For the text-containing cell, return its midpoint in (X, Y) coordinate format. 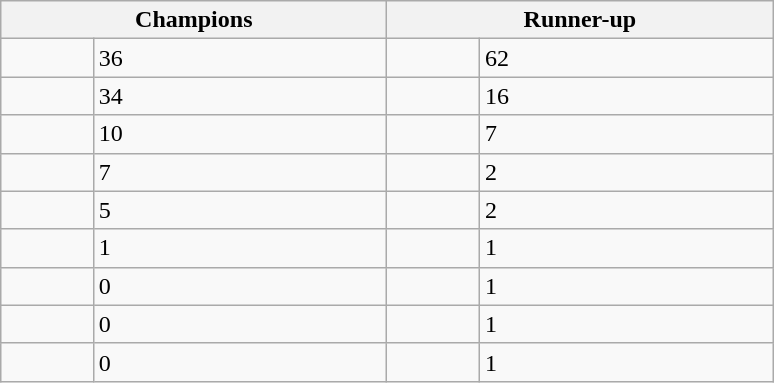
10 (240, 134)
5 (240, 210)
Champions (194, 20)
34 (240, 96)
16 (626, 96)
Runner-up (580, 20)
36 (240, 58)
62 (626, 58)
